From the cell containing the given text, extract its center point as (x, y) coordinate. 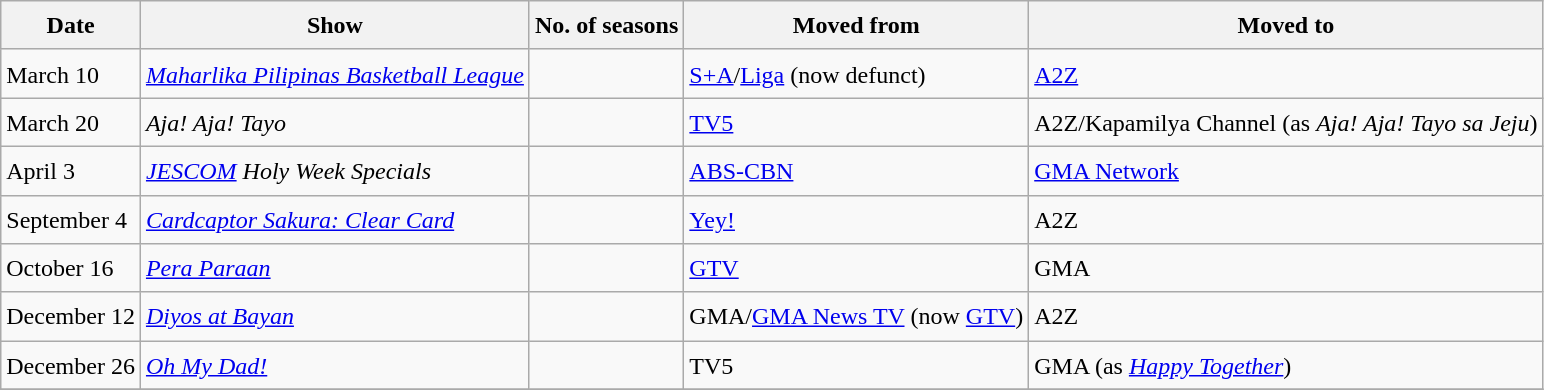
Oh My Dad! (334, 366)
December 12 (71, 316)
March 20 (71, 122)
Date (71, 26)
GTV (856, 268)
October 16 (71, 268)
GMA (1286, 268)
GMA/GMA News TV (now GTV) (856, 316)
Maharlika Pilipinas Basketball League (334, 74)
Pera Paraan (334, 268)
Show (334, 26)
Diyos at Bayan (334, 316)
A2Z/Kapamilya Channel (as Aja! Aja! Tayo sa Jeju) (1286, 122)
April 3 (71, 170)
September 4 (71, 220)
December 26 (71, 366)
JESCOM Holy Week Specials (334, 170)
Moved from (856, 26)
No. of seasons (606, 26)
GMA (as Happy Together) (1286, 366)
Moved to (1286, 26)
March 10 (71, 74)
Cardcaptor Sakura: Clear Card (334, 220)
S+A/Liga (now defunct) (856, 74)
Aja! Aja! Tayo (334, 122)
GMA Network (1286, 170)
Yey! (856, 220)
ABS-CBN (856, 170)
